Pinpoint the cell where the given text exists, returning its (X, Y) midpoint coordinate. 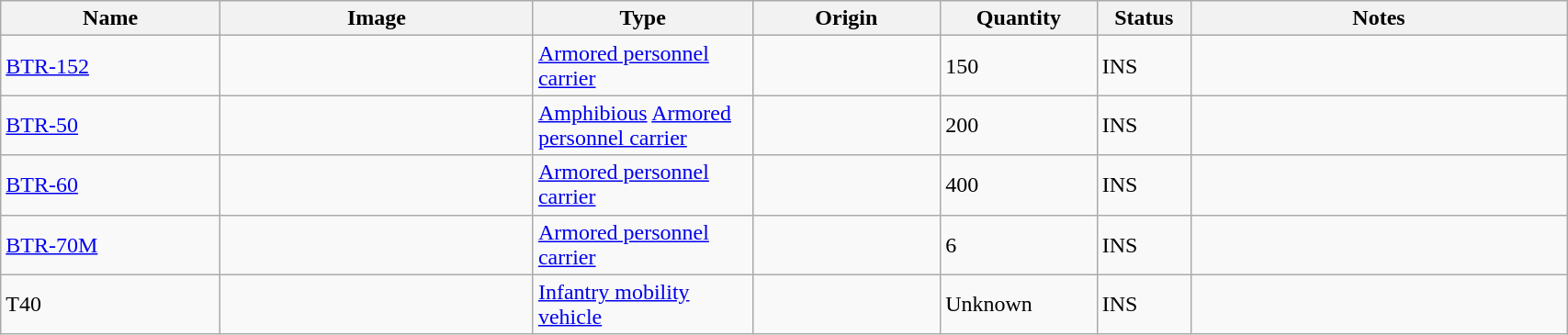
200 (1019, 125)
Unknown (1019, 305)
Type (643, 18)
Name (110, 18)
Notes (1378, 18)
6 (1019, 244)
Origin (847, 18)
Status (1144, 18)
Infantry mobility vehicle (643, 305)
BTR-70M (110, 244)
400 (1019, 185)
Amphibious Armored personnel carrier (643, 125)
150 (1019, 66)
BTR-60 (110, 185)
T40 (110, 305)
BTR-152 (110, 66)
BTR-50 (110, 125)
Image (377, 18)
Quantity (1019, 18)
